Find where the given text appears and provide that cell's center as (X, Y) coordinate. 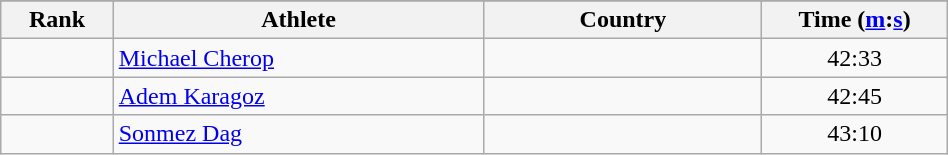
42:33 (854, 58)
Time (m:s) (854, 20)
Rank (57, 20)
Country (623, 20)
Athlete (298, 20)
Adem Karagoz (298, 96)
42:45 (854, 96)
43:10 (854, 134)
Sonmez Dag (298, 134)
Michael Cherop (298, 58)
